Locate the cell with the specified text and output its [x, y] center coordinate. 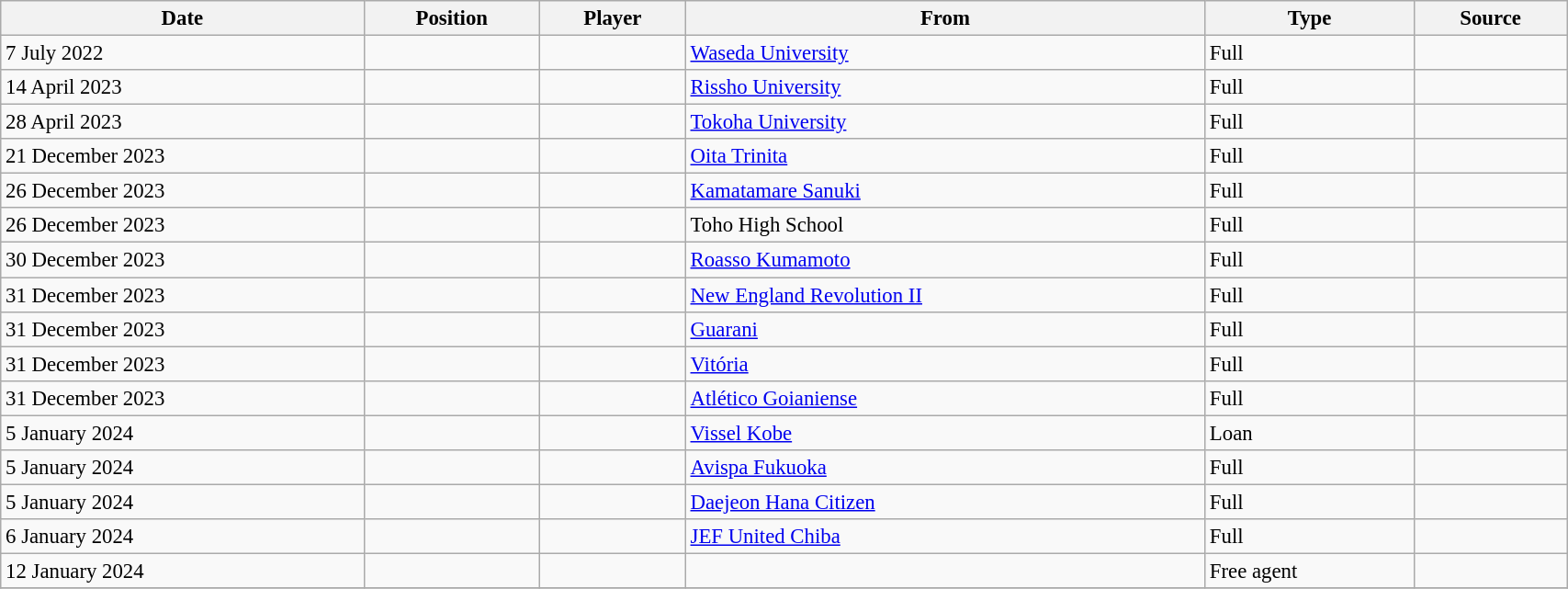
12 January 2024 [182, 571]
21 December 2023 [182, 156]
Free agent [1310, 571]
14 April 2023 [182, 87]
Waseda University [944, 53]
30 December 2023 [182, 260]
Daejeon Hana Citizen [944, 502]
Guarani [944, 329]
Vitória [944, 364]
Roasso Kumamoto [944, 260]
Player [614, 18]
Avispa Fukuoka [944, 468]
Atlético Goianiense [944, 398]
Source [1491, 18]
Rissho University [944, 87]
JEF United Chiba [944, 537]
7 July 2022 [182, 53]
Type [1310, 18]
6 January 2024 [182, 537]
From [944, 18]
Position [452, 18]
Loan [1310, 433]
Tokoha University [944, 122]
Kamatamare Sanuki [944, 191]
Toho High School [944, 225]
Date [182, 18]
Oita Trinita [944, 156]
28 April 2023 [182, 122]
New England Revolution II [944, 295]
Vissel Kobe [944, 433]
